Output the [x, y] coordinate of the center of the cell containing the given text.  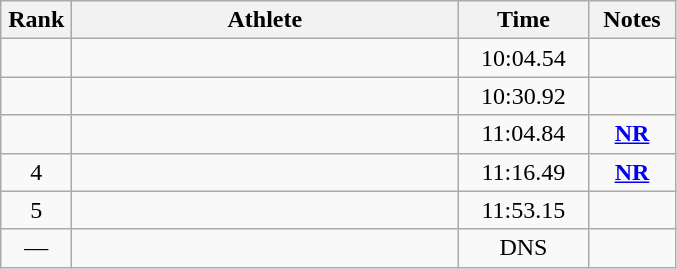
5 [36, 210]
DNS [524, 248]
Athlete [265, 20]
10:30.92 [524, 96]
Rank [36, 20]
10:04.54 [524, 58]
11:16.49 [524, 172]
Notes [632, 20]
— [36, 248]
11:04.84 [524, 134]
4 [36, 172]
11:53.15 [524, 210]
Time [524, 20]
